Search for the cell housing the specified text and yield its (X, Y) center coordinate. 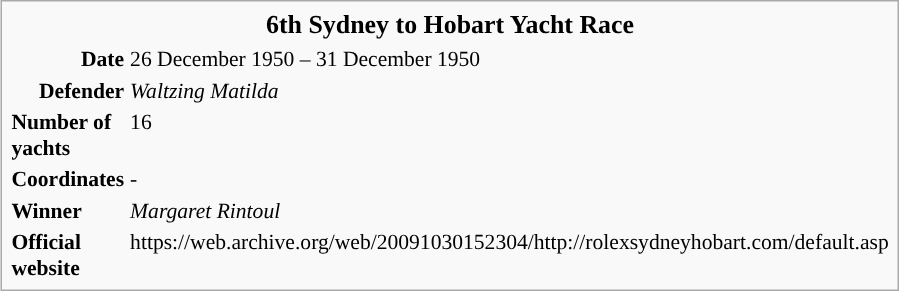
- (510, 179)
Number of yachts (68, 135)
16 (510, 135)
Winner (68, 210)
6th Sydney to Hobart Yacht Race (450, 26)
Margaret Rintoul (510, 210)
Defender (68, 90)
Coordinates (68, 179)
Official website (68, 255)
Date (68, 59)
Waltzing Matilda (510, 90)
26 December 1950 – 31 December 1950 (510, 59)
https://web.archive.org/web/20091030152304/http://rolexsydneyhobart.com/default.asp (510, 255)
